Detect which cell encompasses the target text, then output its [x, y] center coordinate. 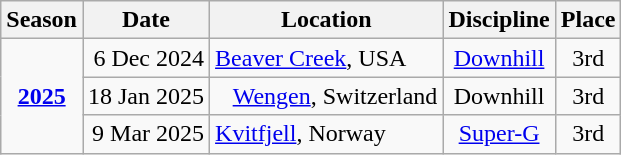
Kvitfjell, Norway [326, 134]
18 Jan 2025 [146, 96]
6 Dec 2024 [146, 58]
Location [326, 20]
Super-G [499, 134]
Season [42, 20]
Discipline [499, 20]
Wengen, Switzerland [326, 96]
2025 [42, 96]
Date [146, 20]
Beaver Creek, USA [326, 58]
Place [588, 20]
9 Mar 2025 [146, 134]
